Locate the cell with the specified text and output its [x, y] center coordinate. 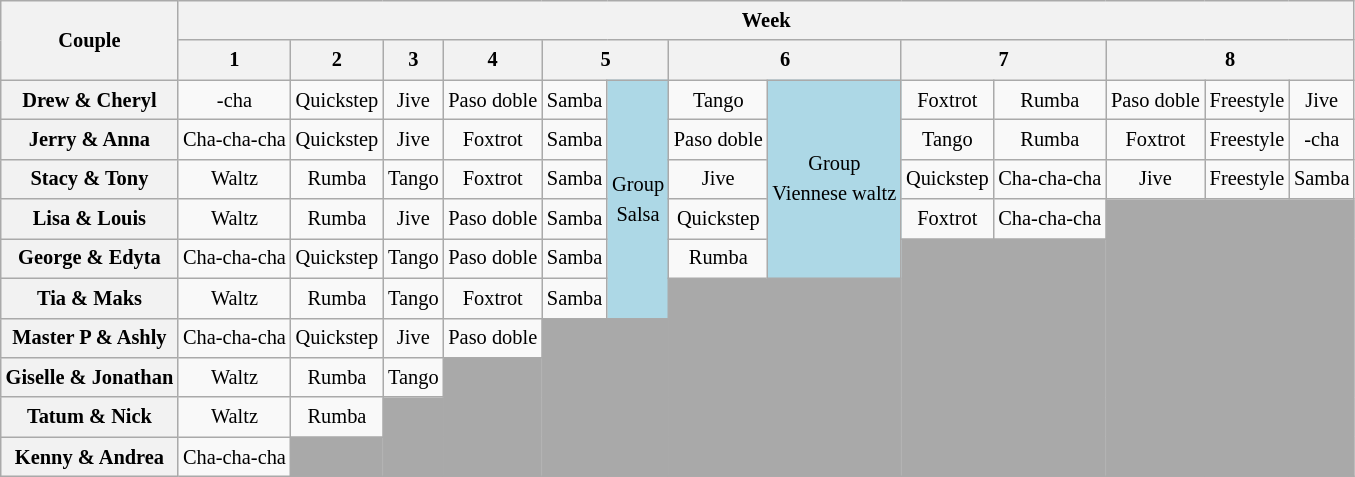
3 [413, 60]
Couple [90, 40]
Lisa & Louis [90, 219]
7 [1004, 60]
5 [606, 60]
Tia & Maks [90, 298]
2 [337, 60]
Giselle & Jonathan [90, 377]
Kenny & Andrea [90, 457]
4 [492, 60]
Master P & Ashly [90, 338]
6 [785, 60]
George & Edyta [90, 258]
Drew & Cheryl [90, 100]
Jerry & Anna [90, 139]
8 [1230, 60]
1 [234, 60]
GroupSalsa [638, 199]
Tatum & Nick [90, 417]
Stacy & Tony [90, 179]
Week [766, 20]
GroupViennese waltz [835, 179]
